Capture the cell that displays the provided text and extract its [X, Y] central coordinate. 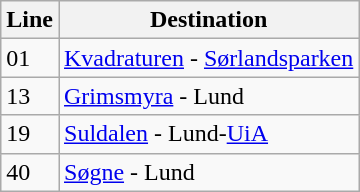
Line [30, 20]
Suldalen - Lund-UiA [208, 134]
Søgne - Lund [208, 172]
Destination [208, 20]
Kvadraturen - Sørlandsparken [208, 58]
01 [30, 58]
13 [30, 96]
Grimsmyra - Lund [208, 96]
19 [30, 134]
40 [30, 172]
